Return the (x, y) coordinate for the center point of the cell that contains the specified text.  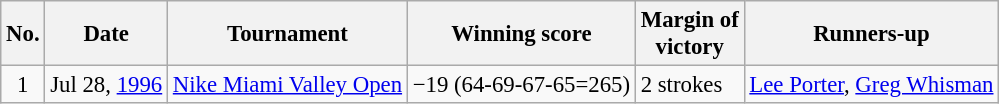
Tournament (288, 34)
Winning score (521, 34)
No. (23, 34)
2 strokes (690, 85)
Nike Miami Valley Open (288, 85)
Jul 28, 1996 (106, 85)
1 (23, 85)
Runners-up (872, 34)
Lee Porter, Greg Whisman (872, 85)
Date (106, 34)
Margin ofvictory (690, 34)
−19 (64-69-67-65=265) (521, 85)
